Scan for the cell matching the given text and deliver its [x, y] coordinate at center. 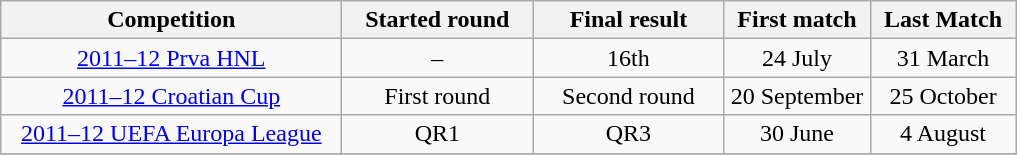
Final result [628, 20]
25 October [943, 96]
First round [438, 96]
Last Match [943, 20]
16th [628, 58]
20 September [797, 96]
Started round [438, 20]
2011–12 Croatian Cup [172, 96]
30 June [797, 134]
QR3 [628, 134]
2011–12 Prva HNL [172, 58]
2011–12 UEFA Europa League [172, 134]
4 August [943, 134]
Competition [172, 20]
Second round [628, 96]
31 March [943, 58]
24 July [797, 58]
QR1 [438, 134]
First match [797, 20]
– [438, 58]
